For the text-containing cell, return its midpoint in (x, y) coordinate format. 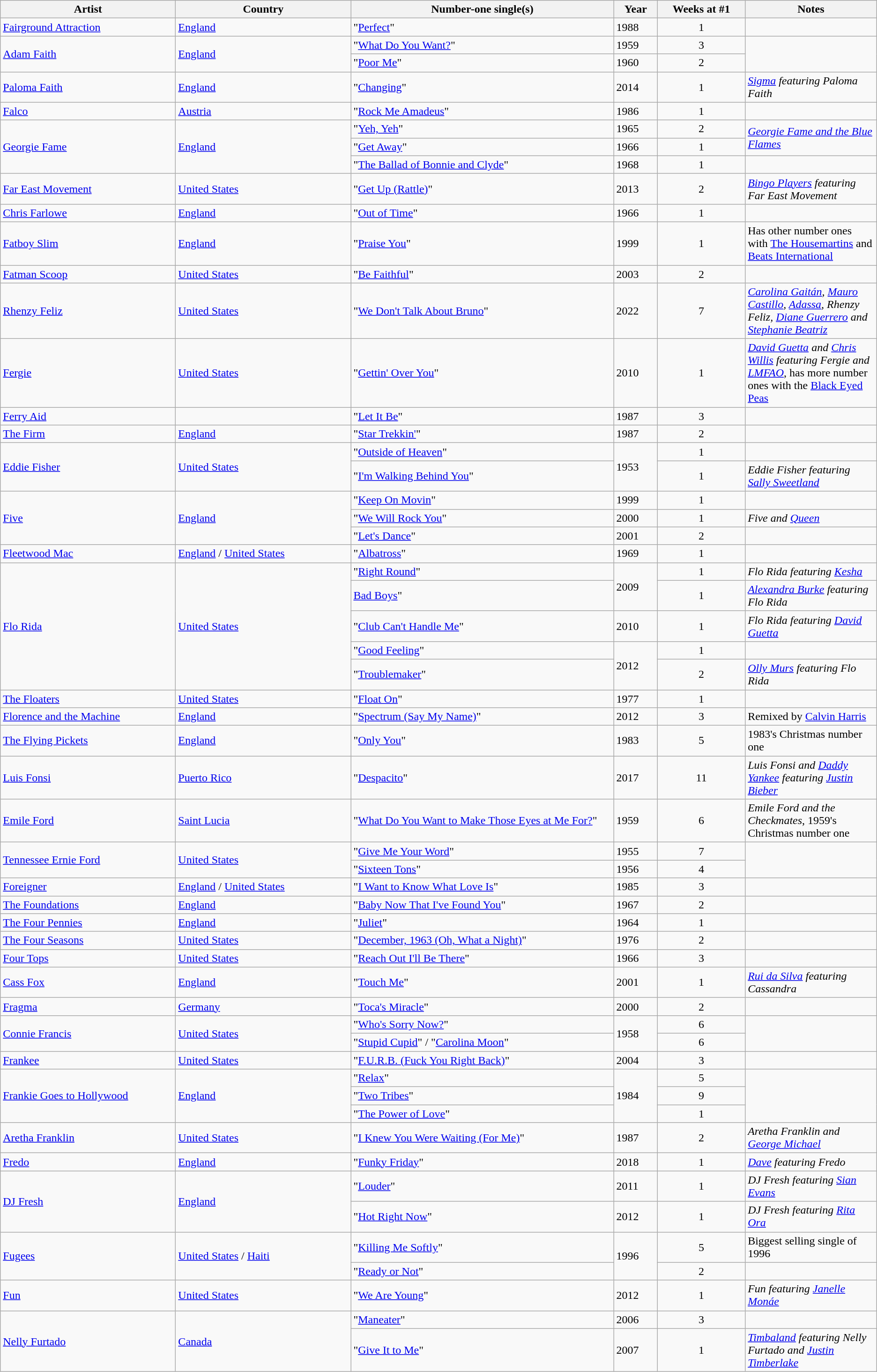
Carolina Gaitán, Mauro Castillo, Adassa, Rhenzy Feliz, Diane Guerrero and Stephanie Beatriz (811, 311)
"I'm Walking Behind You" (483, 476)
Foreigner (88, 887)
Artist (88, 9)
Chris Farlowe (88, 213)
"Give Me Your Word" (483, 851)
"Changing" (483, 87)
"Spectrum (Say My Name)" (483, 717)
Paloma Faith (88, 87)
"Two Tribes" (483, 1096)
Notes (811, 9)
The Floaters (88, 699)
1977 (636, 699)
2017 (636, 778)
2018 (636, 1162)
Five (88, 518)
Alexandra Burke featuring Flo Rida (811, 595)
Flo Rida (88, 626)
"Be Faithful" (483, 274)
Dave featuring Fredo (811, 1162)
Olly Murs featuring Flo Rida (811, 674)
4 (702, 869)
DJ Fresh (88, 1201)
"Out of Time" (483, 213)
Bad Boys" (483, 595)
"Killing Me Softly" (483, 1247)
Country (263, 9)
Bingo Players featuring Far East Movement (811, 188)
"Poor Me" (483, 63)
1986 (636, 111)
Fragma (88, 1006)
"Relax" (483, 1078)
9 (702, 1096)
"Troublemaker" (483, 674)
"Only You" (483, 741)
2003 (636, 274)
11 (702, 778)
"Keep On Movin" (483, 500)
Fergie (88, 373)
2022 (636, 311)
2011 (636, 1186)
"I Want to Know What Love Is" (483, 887)
1988 (636, 27)
The Four Seasons (88, 940)
Fun (88, 1296)
David Guetta and Chris Willis featuring Fergie and LMFAO, has more number ones with the Black Eyed Peas (811, 373)
1964 (636, 922)
"What Do You Want?" (483, 45)
Timbaland featuring Nelly Furtado and Justin Timberlake (811, 1350)
2007 (636, 1350)
"Let It Be" (483, 416)
1983's Christmas number one (811, 741)
Cass Fox (88, 982)
2013 (636, 188)
Aretha Franklin (88, 1138)
"Star Trekkin'" (483, 434)
"Praise You" (483, 243)
"Gettin' Over You" (483, 373)
"Stupid Cupid" / "Carolina Moon" (483, 1042)
"Let's Dance" (483, 536)
"Get Away" (483, 147)
"We Don't Talk About Bruno" (483, 311)
Five and Queen (811, 518)
1958 (636, 1033)
Biggest selling single of 1996 (811, 1247)
Frankee (88, 1060)
"Funky Friday" (483, 1162)
1968 (636, 165)
Remixed by Calvin Harris (811, 717)
Year (636, 9)
2006 (636, 1320)
1969 (636, 554)
Luis Fonsi (88, 778)
"Sixteen Tons" (483, 869)
Fatman Scoop (88, 274)
Emile Ford (88, 821)
The Flying Pickets (88, 741)
"Maneater" (483, 1320)
Canada (263, 1341)
Weeks at #1 (702, 9)
"Outside of Heaven" (483, 452)
"F.U.R.B. (Fuck You Right Back)" (483, 1060)
"Juliet" (483, 922)
Luis Fonsi and Daddy Yankee featuring Justin Bieber (811, 778)
2004 (636, 1060)
"Ready or Not" (483, 1271)
Georgie Fame (88, 147)
Rhenzy Feliz (88, 311)
Connie Francis (88, 1033)
"Give It to Me" (483, 1350)
Germany (263, 1006)
The Four Pennies (88, 922)
2009 (636, 587)
DJ Fresh featuring Rita Ora (811, 1217)
Florence and the Machine (88, 717)
Puerto Rico (263, 778)
Rui da Silva featuring Cassandra (811, 982)
1984 (636, 1096)
"Baby Now That I've Found You" (483, 905)
Eddie Fisher featuring Sally Sweetland (811, 476)
Frankie Goes to Hollywood (88, 1096)
"Reach Out I'll Be There" (483, 958)
Four Tops (88, 958)
Aretha Franklin and George Michael (811, 1138)
Emile Ford and the Checkmates, 1959's Christmas number one (811, 821)
1996 (636, 1256)
Fatboy Slim (88, 243)
"Louder" (483, 1186)
Fleetwood Mac (88, 554)
"Despacito" (483, 778)
"Rock Me Amadeus" (483, 111)
1953 (636, 467)
Adam Faith (88, 54)
"Good Feeling" (483, 650)
"Perfect" (483, 27)
"I Knew You Were Waiting (For Me)" (483, 1138)
Eddie Fisher (88, 467)
"Right Round" (483, 571)
The Firm (88, 434)
"Club Can't Handle Me" (483, 626)
Ferry Aid (88, 416)
Number-one single(s) (483, 9)
Fredo (88, 1162)
Saint Lucia (263, 821)
"Toca's Miracle" (483, 1006)
Tennessee Ernie Ford (88, 860)
"Albatross" (483, 554)
1985 (636, 887)
Austria (263, 111)
Flo Rida featuring David Guetta (811, 626)
"Yeh, Yeh" (483, 129)
1983 (636, 741)
"The Power of Love" (483, 1114)
DJ Fresh featuring Sian Evans (811, 1186)
Fun featuring Janelle Monáe (811, 1296)
"We Will Rock You" (483, 518)
1955 (636, 851)
Nelly Furtado (88, 1341)
United States / Haiti (263, 1256)
Fairground Attraction (88, 27)
"What Do You Want to Make Those Eyes at Me For?" (483, 821)
"Touch Me" (483, 982)
"Who's Sorry Now?" (483, 1024)
The Foundations (88, 905)
1967 (636, 905)
Fugees (88, 1256)
1960 (636, 63)
"Get Up (Rattle)" (483, 188)
"We Are Young" (483, 1296)
Sigma featuring Paloma Faith (811, 87)
1956 (636, 869)
1976 (636, 940)
Flo Rida featuring Kesha (811, 571)
Far East Movement (88, 188)
"Hot Right Now" (483, 1217)
Has other number ones with The Housemartins and Beats International (811, 243)
2014 (636, 87)
Falco (88, 111)
"December, 1963 (Oh, What a Night)" (483, 940)
"Float On" (483, 699)
1965 (636, 129)
Georgie Fame and the Blue Flames (811, 138)
"The Ballad of Bonnie and Clyde" (483, 165)
